Provide the [x, y] coordinate of the cell's center where the given text is located.  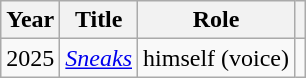
himself (voice) [216, 58]
Sneaks [99, 58]
2025 [30, 58]
Title [99, 20]
Role [216, 20]
Year [30, 20]
